Scan for the cell matching the given text and deliver its (x, y) coordinate at center. 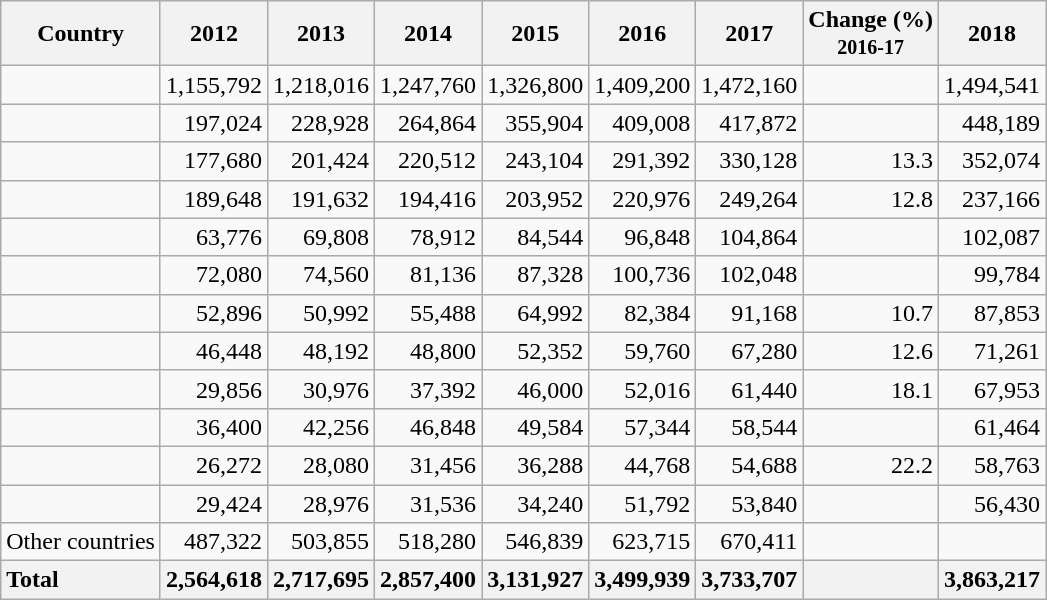
13.3 (871, 161)
2016 (642, 34)
52,896 (214, 313)
78,912 (428, 237)
55,488 (428, 313)
2018 (992, 34)
1,494,541 (992, 85)
197,024 (214, 123)
670,411 (750, 542)
46,000 (536, 389)
448,189 (992, 123)
64,992 (536, 313)
28,080 (320, 465)
228,928 (320, 123)
2014 (428, 34)
63,776 (214, 237)
623,715 (642, 542)
1,218,016 (320, 85)
330,128 (750, 161)
487,322 (214, 542)
82,384 (642, 313)
104,864 (750, 237)
12.8 (871, 199)
31,536 (428, 503)
96,848 (642, 237)
12.6 (871, 351)
100,736 (642, 275)
44,768 (642, 465)
3,499,939 (642, 580)
29,856 (214, 389)
10.7 (871, 313)
355,904 (536, 123)
1,326,800 (536, 85)
237,166 (992, 199)
264,864 (428, 123)
2,717,695 (320, 580)
3,131,927 (536, 580)
Total (81, 580)
102,048 (750, 275)
46,448 (214, 351)
26,272 (214, 465)
81,136 (428, 275)
31,456 (428, 465)
54,688 (750, 465)
1,409,200 (642, 85)
203,952 (536, 199)
61,464 (992, 427)
71,261 (992, 351)
58,544 (750, 427)
546,839 (536, 542)
243,104 (536, 161)
3,863,217 (992, 580)
22.2 (871, 465)
36,288 (536, 465)
249,264 (750, 199)
102,087 (992, 237)
3,733,707 (750, 580)
220,976 (642, 199)
91,168 (750, 313)
51,792 (642, 503)
67,953 (992, 389)
503,855 (320, 542)
18.1 (871, 389)
2012 (214, 34)
220,512 (428, 161)
Country (81, 34)
191,632 (320, 199)
48,800 (428, 351)
57,344 (642, 427)
52,016 (642, 389)
194,416 (428, 199)
58,763 (992, 465)
49,584 (536, 427)
42,256 (320, 427)
50,992 (320, 313)
99,784 (992, 275)
56,430 (992, 503)
46,848 (428, 427)
518,280 (428, 542)
36,400 (214, 427)
1,247,760 (428, 85)
74,560 (320, 275)
30,976 (320, 389)
Change (%)2016-17 (871, 34)
2,564,618 (214, 580)
409,008 (642, 123)
2015 (536, 34)
53,840 (750, 503)
37,392 (428, 389)
189,648 (214, 199)
29,424 (214, 503)
48,192 (320, 351)
87,328 (536, 275)
2,857,400 (428, 580)
84,544 (536, 237)
201,424 (320, 161)
291,392 (642, 161)
87,853 (992, 313)
177,680 (214, 161)
2017 (750, 34)
67,280 (750, 351)
52,352 (536, 351)
352,074 (992, 161)
69,808 (320, 237)
417,872 (750, 123)
59,760 (642, 351)
28,976 (320, 503)
61,440 (750, 389)
72,080 (214, 275)
Other countries (81, 542)
1,472,160 (750, 85)
2013 (320, 34)
34,240 (536, 503)
1,155,792 (214, 85)
